Search for the cell housing the specified text and yield its [X, Y] center coordinate. 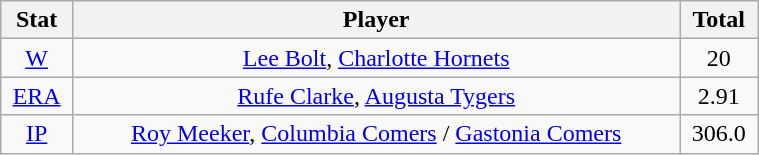
W [37, 58]
Stat [37, 20]
306.0 [719, 134]
Roy Meeker, Columbia Comers / Gastonia Comers [376, 134]
ERA [37, 96]
Player [376, 20]
2.91 [719, 96]
20 [719, 58]
IP [37, 134]
Lee Bolt, Charlotte Hornets [376, 58]
Rufe Clarke, Augusta Tygers [376, 96]
Total [719, 20]
